Identify which cell holds the provided text, then report its (X, Y) central coordinate. 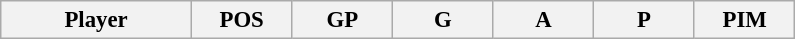
POS (242, 20)
P (644, 20)
GP (342, 20)
PIM (744, 20)
Player (96, 20)
G (444, 20)
A (544, 20)
